Search for the cell housing the specified text and yield its [x, y] center coordinate. 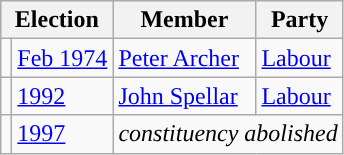
Election [57, 20]
Feb 1974 [62, 58]
Party [300, 20]
Member [184, 20]
John Spellar [184, 96]
1997 [62, 134]
constituency abolished [228, 134]
Peter Archer [184, 58]
1992 [62, 96]
